Locate the cell with the specified text and output its (X, Y) center coordinate. 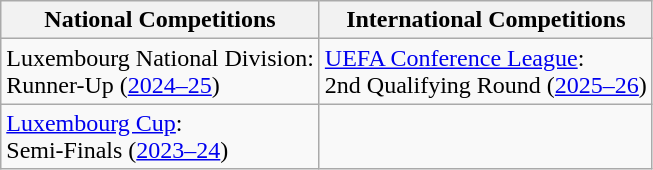
Luxembourg Cup:Semi-Finals (2023–24) (160, 136)
UEFA Conference League:2nd Qualifying Round (2025–26) (486, 72)
Luxembourg National Division:Runner-Up (2024–25) (160, 72)
National Competitions (160, 20)
International Competitions (486, 20)
